Search for the cell housing the specified text and yield its [X, Y] center coordinate. 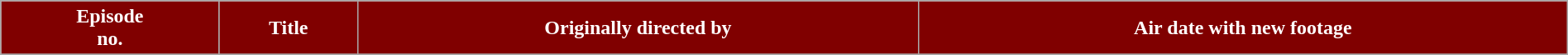
Air date with new footage [1244, 28]
Episodeno. [110, 28]
Originally directed by [638, 28]
Title [289, 28]
